Determine the [X, Y] coordinate at the center of the cell enclosing the given text.  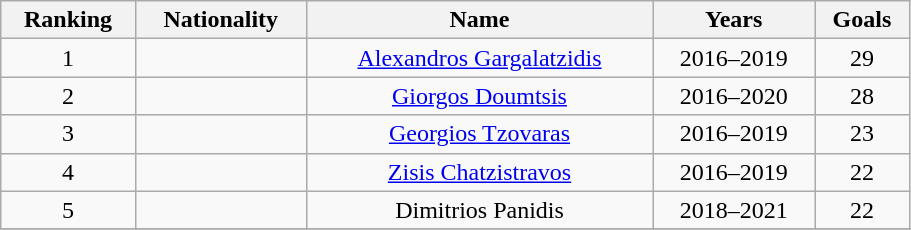
Ranking [68, 20]
Name [480, 20]
Dimitrios Panidis [480, 210]
29 [862, 58]
Zisis Chatzistravos [480, 172]
Giorgos Doumtsis [480, 96]
Years [734, 20]
23 [862, 134]
2 [68, 96]
5 [68, 210]
2018–2021 [734, 210]
Alexandros Gargalatzidis [480, 58]
2016–2020 [734, 96]
1 [68, 58]
3 [68, 134]
Georgios Tzovaras [480, 134]
Goals [862, 20]
Nationality [220, 20]
4 [68, 172]
28 [862, 96]
